Extract the (X, Y) coordinate from the center of the cell holding the provided text.  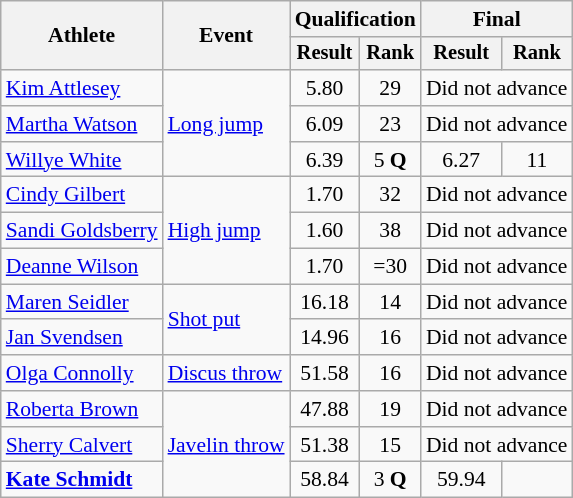
16.18 (325, 302)
Willye White (82, 160)
59.94 (462, 480)
Kate Schmidt (82, 480)
51.38 (325, 445)
5 Q (390, 160)
14 (390, 302)
6.27 (462, 160)
3 Q (390, 480)
Javelin throw (226, 444)
47.88 (325, 409)
19 (390, 409)
Sherry Calvert (82, 445)
Long jump (226, 124)
Final (497, 19)
29 (390, 88)
Martha Watson (82, 124)
Deanne Wilson (82, 267)
Athlete (82, 36)
14.96 (325, 338)
Shot put (226, 320)
5.80 (325, 88)
6.39 (325, 160)
Event (226, 36)
38 (390, 231)
Olga Connolly (82, 373)
Cindy Gilbert (82, 195)
11 (538, 160)
6.09 (325, 124)
58.84 (325, 480)
1.60 (325, 231)
Maren Seidler (82, 302)
51.58 (325, 373)
High jump (226, 230)
23 (390, 124)
Sandi Goldsberry (82, 231)
=30 (390, 267)
Roberta Brown (82, 409)
Kim Attlesey (82, 88)
32 (390, 195)
Discus throw (226, 373)
15 (390, 445)
Jan Svendsen (82, 338)
Qualification (356, 19)
